Detect which cell encompasses the target text, then output its [X, Y] center coordinate. 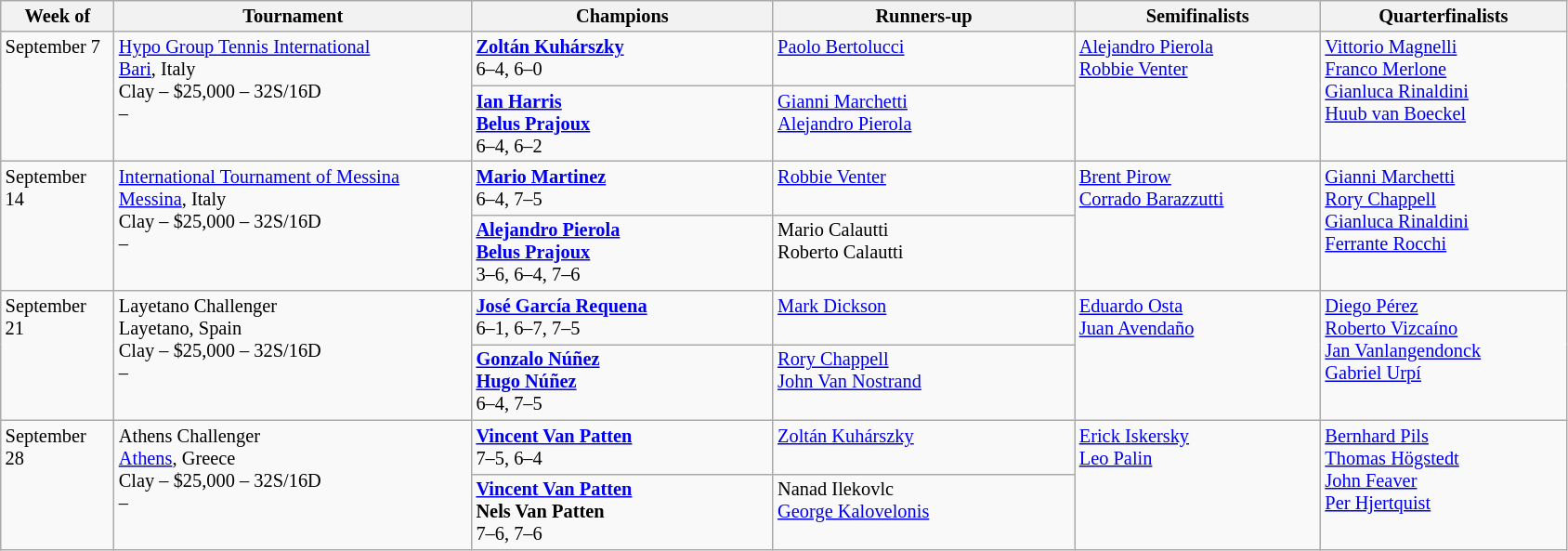
September 7 [58, 97]
September 14 [58, 225]
Bernhard Pils Thomas Högstedt John Feaver Per Hjertquist [1444, 485]
Eduardo Osta Juan Avendaño [1198, 355]
Ian Harris Belus Prajoux6–4, 6–2 [622, 124]
Week of [58, 16]
Gianni Marchetti Alejandro Pierola [923, 124]
Layetano Challenger Layetano, SpainClay – $25,000 – 32S/16D – [294, 355]
Gonzalo Núñez Hugo Núñez6–4, 7–5 [622, 382]
September 28 [58, 485]
Champions [622, 16]
Mark Dickson [923, 318]
Semifinalists [1198, 16]
Quarterfinalists [1444, 16]
Tournament [294, 16]
José García Requena 6–1, 6–7, 7–5 [622, 318]
Zoltán Kuhárszky [923, 447]
Diego Pérez Roberto Vizcaíno Jan Vanlangendonck Gabriel Urpí [1444, 355]
Robbie Venter [923, 188]
Vincent Van Patten 7–5, 6–4 [622, 447]
Gianni Marchetti Rory Chappell Gianluca Rinaldini Ferrante Rocchi [1444, 225]
Runners-up [923, 16]
Mario Calautti Roberto Calautti [923, 253]
Athens Challenger Athens, GreeceClay – $25,000 – 32S/16D – [294, 485]
Alejandro Pierola Belus Prajoux3–6, 6–4, 7–6 [622, 253]
International Tournament of Messina Messina, ItalyClay – $25,000 – 32S/16D – [294, 225]
Nanad Ilekovlc George Kalovelonis [923, 512]
September 21 [58, 355]
Vincent Van Patten Nels Van Patten7–6, 7–6 [622, 512]
Rory Chappell John Van Nostrand [923, 382]
Mario Martinez 6–4, 7–5 [622, 188]
Vittorio Magnelli Franco Merlone Gianluca Rinaldini Huub van Boeckel [1444, 97]
Erick Iskersky Leo Palin [1198, 485]
Paolo Bertolucci [923, 59]
Hypo Group Tennis International Bari, ItalyClay – $25,000 – 32S/16D – [294, 97]
Zoltán Kuhárszky 6–4, 6–0 [622, 59]
Alejandro Pierola Robbie Venter [1198, 97]
Brent Pirow Corrado Barazzutti [1198, 225]
